Detect which cell encompasses the target text, then output its (X, Y) center coordinate. 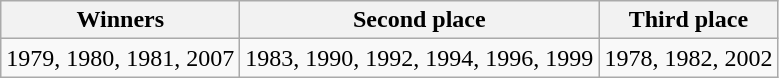
Second place (420, 20)
1978, 1982, 2002 (688, 58)
1979, 1980, 1981, 2007 (120, 58)
1983, 1990, 1992, 1994, 1996, 1999 (420, 58)
Winners (120, 20)
Third place (688, 20)
